For the text-containing cell, return its midpoint in (X, Y) coordinate format. 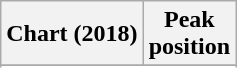
Peakposition (189, 34)
Chart (2018) (72, 34)
